From the cell containing the given text, extract its center point as [X, Y] coordinate. 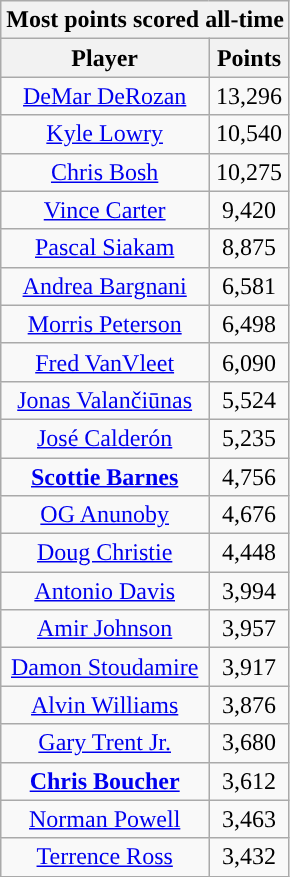
José Calderón [105, 438]
6,581 [250, 286]
Doug Christie [105, 553]
Alvin Williams [105, 705]
3,463 [250, 819]
Gary Trent Jr. [105, 743]
Amir Johnson [105, 629]
OG Anunoby [105, 515]
Most points scored all-time [146, 20]
3,612 [250, 781]
4,448 [250, 553]
Terrence Ross [105, 857]
8,875 [250, 248]
Scottie Barnes [105, 477]
3,432 [250, 857]
3,957 [250, 629]
4,676 [250, 515]
3,876 [250, 705]
6,498 [250, 324]
Chris Boucher [105, 781]
Jonas Valančiūnas [105, 400]
5,235 [250, 438]
Andrea Bargnani [105, 286]
3,680 [250, 743]
Vince Carter [105, 210]
Morris Peterson [105, 324]
Kyle Lowry [105, 134]
Fred VanVleet [105, 362]
Norman Powell [105, 819]
DeMar DeRozan [105, 96]
10,540 [250, 134]
13,296 [250, 96]
Damon Stoudamire [105, 667]
4,756 [250, 477]
9,420 [250, 210]
Points [250, 58]
5,524 [250, 400]
Pascal Siakam [105, 248]
3,994 [250, 591]
Player [105, 58]
6,090 [250, 362]
3,917 [250, 667]
Antonio Davis [105, 591]
Chris Bosh [105, 172]
10,275 [250, 172]
